From the cell containing the given text, extract its center point as (x, y) coordinate. 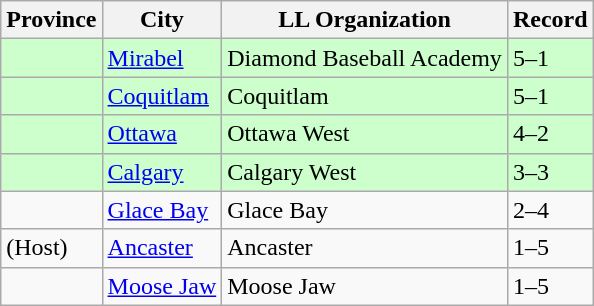
2–4 (550, 210)
Mirabel (162, 58)
4–2 (550, 134)
(Host) (52, 248)
Ottawa (162, 134)
Ottawa West (365, 134)
LL Organization (365, 20)
Province (52, 20)
Record (550, 20)
Diamond Baseball Academy (365, 58)
City (162, 20)
3–3 (550, 172)
Calgary West (365, 172)
Calgary (162, 172)
